From the cell containing the given text, extract its center point as [x, y] coordinate. 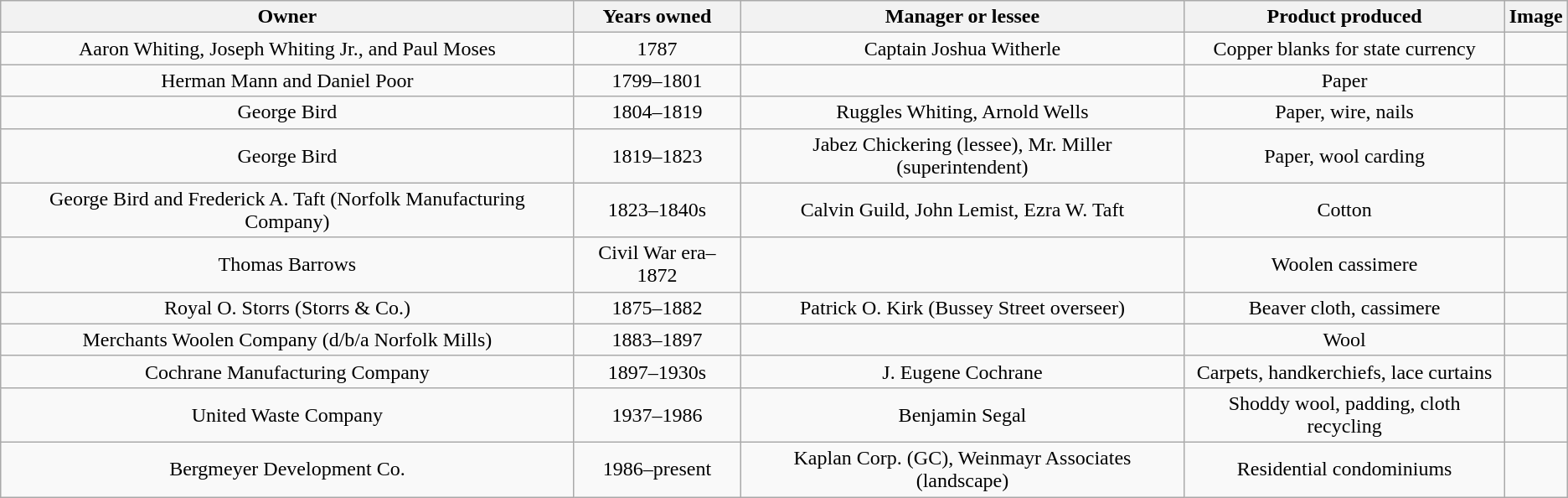
1897–1930s [657, 371]
Merchants Woolen Company (d/b/a Norfolk Mills) [287, 340]
Cochrane Manufacturing Company [287, 371]
1804–1819 [657, 112]
Benjamin Segal [962, 414]
1787 [657, 49]
Shoddy wool, padding, cloth recycling [1344, 414]
Civil War era–1872 [657, 265]
Thomas Barrows [287, 265]
Ruggles Whiting, Arnold Wells [962, 112]
Paper, wire, nails [1344, 112]
J. Eugene Cochrane [962, 371]
Residential condominiums [1344, 469]
1819–1823 [657, 156]
Royal O. Storrs (Storrs & Co.) [287, 308]
1883–1897 [657, 340]
Image [1536, 17]
Cotton [1344, 210]
1875–1882 [657, 308]
Carpets, handkerchiefs, lace curtains [1344, 371]
Calvin Guild, John Lemist, Ezra W. Taft [962, 210]
Manager or lessee [962, 17]
Bergmeyer Development Co. [287, 469]
Woolen cassimere [1344, 265]
Copper blanks for state currency [1344, 49]
Owner [287, 17]
George Bird and Frederick A. Taft (Norfolk Manufacturing Company) [287, 210]
Product produced [1344, 17]
Herman Mann and Daniel Poor [287, 80]
1823–1840s [657, 210]
Jabez Chickering (lessee), Mr. Miller (superintendent) [962, 156]
Years owned [657, 17]
Patrick O. Kirk (Bussey Street overseer) [962, 308]
Beaver cloth, cassimere [1344, 308]
Captain Joshua Witherle [962, 49]
1986–present [657, 469]
1799–1801 [657, 80]
Paper, wool carding [1344, 156]
United Waste Company [287, 414]
Kaplan Corp. (GC), Weinmayr Associates (landscape) [962, 469]
1937–1986 [657, 414]
Aaron Whiting, Joseph Whiting Jr., and Paul Moses [287, 49]
Wool [1344, 340]
Paper [1344, 80]
